Extract the [x, y] coordinate from the center of the cell holding the provided text.  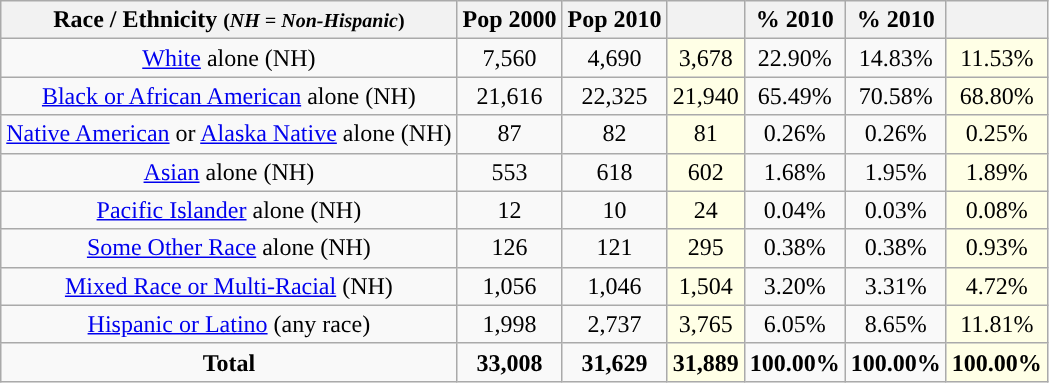
11.53% [996, 58]
1.95% [896, 172]
82 [614, 134]
0.25% [996, 134]
8.65% [896, 324]
4.72% [996, 286]
1.68% [794, 172]
10 [614, 210]
Race / Ethnicity (NH = Non-Hispanic) [229, 20]
70.58% [896, 96]
21,940 [706, 96]
2,737 [614, 324]
24 [706, 210]
1.89% [996, 172]
Total [229, 362]
21,616 [510, 96]
3,765 [706, 324]
14.83% [896, 58]
11.81% [996, 324]
68.80% [996, 96]
1,056 [510, 286]
3.20% [794, 286]
12 [510, 210]
4,690 [614, 58]
White alone (NH) [229, 58]
0.08% [996, 210]
618 [614, 172]
1,504 [706, 286]
3,678 [706, 58]
295 [706, 248]
65.49% [794, 96]
Black or African American alone (NH) [229, 96]
7,560 [510, 58]
Pop 2000 [510, 20]
Native American or Alaska Native alone (NH) [229, 134]
33,008 [510, 362]
0.03% [896, 210]
22,325 [614, 96]
Pop 2010 [614, 20]
553 [510, 172]
6.05% [794, 324]
1,998 [510, 324]
3.31% [896, 286]
Pacific Islander alone (NH) [229, 210]
Mixed Race or Multi-Racial (NH) [229, 286]
602 [706, 172]
87 [510, 134]
1,046 [614, 286]
Some Other Race alone (NH) [229, 248]
Hispanic or Latino (any race) [229, 324]
31,889 [706, 362]
0.04% [794, 210]
Asian alone (NH) [229, 172]
31,629 [614, 362]
126 [510, 248]
0.93% [996, 248]
121 [614, 248]
22.90% [794, 58]
81 [706, 134]
